Output the (X, Y) coordinate of the center of the cell containing the given text.  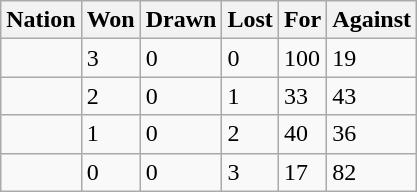
17 (302, 172)
Against (372, 20)
82 (372, 172)
33 (302, 96)
43 (372, 96)
40 (302, 134)
Drawn (181, 20)
Nation (41, 20)
Won (110, 20)
36 (372, 134)
100 (302, 58)
19 (372, 58)
For (302, 20)
Lost (250, 20)
